Output the [X, Y] coordinate of the center of the cell containing the given text.  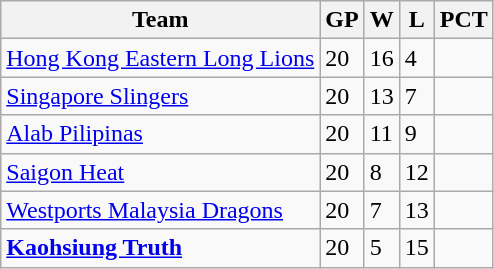
W [382, 20]
8 [382, 172]
Westports Malaysia Dragons [160, 210]
GP [342, 20]
9 [416, 134]
PCT [464, 20]
Team [160, 20]
L [416, 20]
Kaohsiung Truth [160, 248]
15 [416, 248]
16 [382, 58]
4 [416, 58]
11 [382, 134]
12 [416, 172]
Alab Pilipinas [160, 134]
Hong Kong Eastern Long Lions [160, 58]
Saigon Heat [160, 172]
5 [382, 248]
Singapore Slingers [160, 96]
